Locate the cell with the specified text and output its [x, y] center coordinate. 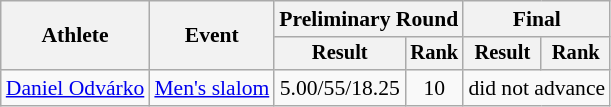
10 [434, 88]
Final [536, 19]
Men's slalom [212, 88]
Event [212, 36]
Daniel Odvárko [76, 88]
Preliminary Round [368, 19]
did not advance [536, 88]
5.00/55/18.25 [340, 88]
Athlete [76, 36]
